Provide the [X, Y] coordinate of the cell's center where the given text is located.  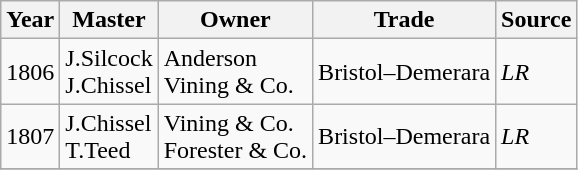
J.SilcockJ.Chissel [109, 72]
1807 [30, 136]
Trade [404, 20]
AndersonVining & Co. [235, 72]
Year [30, 20]
J.ChisselT.Teed [109, 136]
Master [109, 20]
1806 [30, 72]
Owner [235, 20]
Vining & Co.Forester & Co. [235, 136]
Source [536, 20]
